Search for the cell housing the specified text and yield its (X, Y) center coordinate. 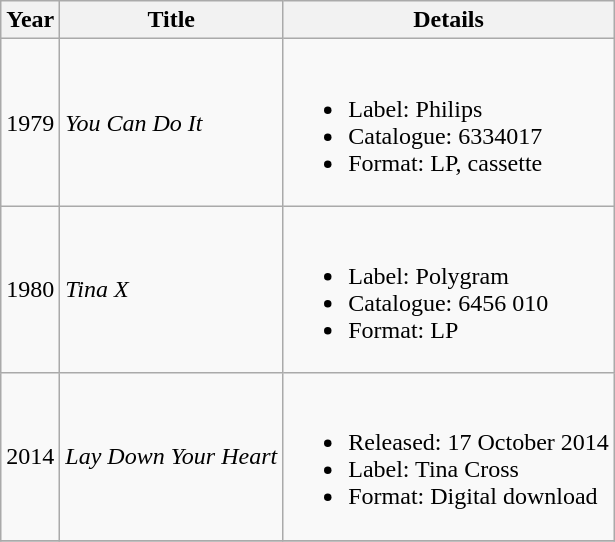
Details (449, 20)
Label: PhilipsCatalogue: 6334017Format: LP, cassette (449, 122)
You Can Do It (172, 122)
Tina X (172, 290)
Label: PolygramCatalogue: 6456 010Format: LP (449, 290)
Lay Down Your Heart (172, 456)
1980 (30, 290)
2014 (30, 456)
Year (30, 20)
Released: 17 October 2014Label: Tina CrossFormat: Digital download (449, 456)
1979 (30, 122)
Title (172, 20)
